Return [X, Y] of the center of cell containing provided text 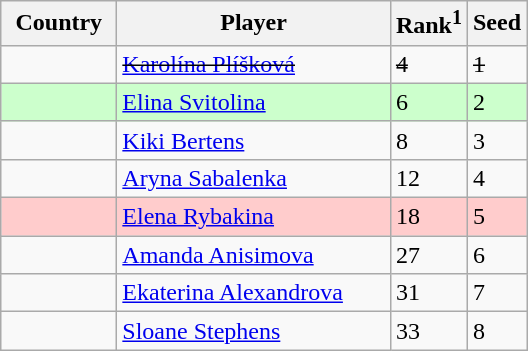
Aryna Sabalenka [254, 178]
33 [428, 331]
Rank1 [428, 24]
Ekaterina Alexandrova [254, 293]
12 [428, 178]
Amanda Anisimova [254, 255]
Country [59, 24]
27 [428, 255]
2 [496, 102]
Kiki Bertens [254, 140]
3 [496, 140]
Sloane Stephens [254, 331]
Karolína Plíšková [254, 64]
Elina Svitolina [254, 102]
1 [496, 64]
7 [496, 293]
31 [428, 293]
18 [428, 217]
Seed [496, 24]
Player [254, 24]
5 [496, 217]
Elena Rybakina [254, 217]
